Scan for the cell matching the given text and deliver its [X, Y] coordinate at center. 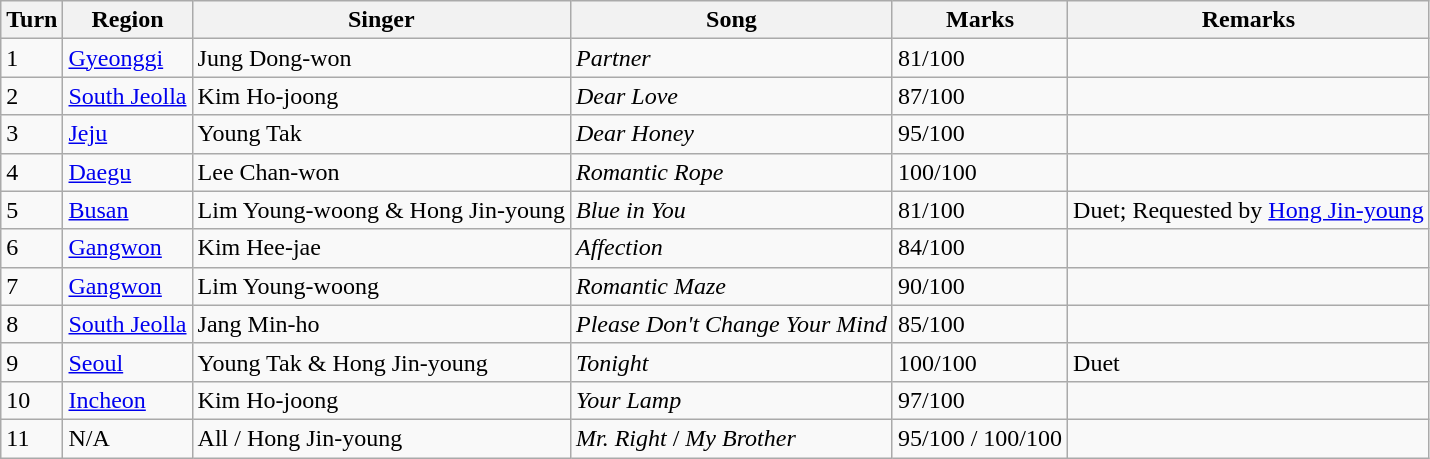
Singer [381, 20]
Romantic Rope [731, 172]
Region [128, 20]
Daegu [128, 172]
Romantic Maze [731, 286]
Seoul [128, 362]
Song [731, 20]
Lim Young-woong [381, 286]
4 [32, 172]
Duet [1249, 362]
Jeju [128, 134]
84/100 [980, 248]
Young Tak & Hong Jin-young [381, 362]
Kim Hee-jae [381, 248]
Duet; Requested by Hong Jin-young [1249, 210]
95/100 / 100/100 [980, 438]
Lee Chan-won [381, 172]
All / Hong Jin-young [381, 438]
Dear Love [731, 96]
11 [32, 438]
Young Tak [381, 134]
5 [32, 210]
Please Don't Change Your Mind [731, 324]
7 [32, 286]
Lim Young-woong & Hong Jin-young [381, 210]
8 [32, 324]
Turn [32, 20]
Busan [128, 210]
2 [32, 96]
87/100 [980, 96]
Your Lamp [731, 400]
Incheon [128, 400]
Mr. Right / My Brother [731, 438]
Marks [980, 20]
9 [32, 362]
6 [32, 248]
Tonight [731, 362]
Gyeonggi [128, 58]
Blue in You [731, 210]
Partner [731, 58]
N/A [128, 438]
95/100 [980, 134]
3 [32, 134]
97/100 [980, 400]
Affection [731, 248]
10 [32, 400]
Jang Min-ho [381, 324]
85/100 [980, 324]
Dear Honey [731, 134]
1 [32, 58]
Jung Dong-won [381, 58]
90/100 [980, 286]
Remarks [1249, 20]
